Scan for the cell matching the given text and deliver its [X, Y] coordinate at center. 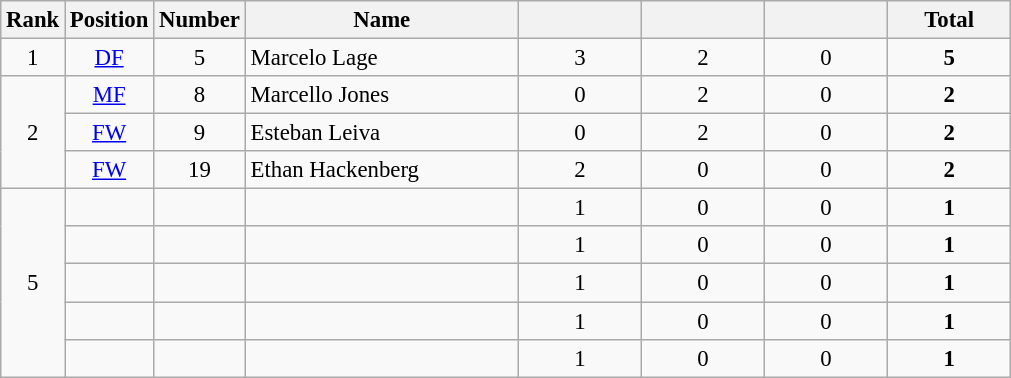
3 [580, 58]
Marcelo Lage [382, 58]
8 [200, 95]
9 [200, 133]
Position [110, 20]
19 [200, 170]
Esteban Leiva [382, 133]
DF [110, 58]
Number [200, 20]
MF [110, 95]
Name [382, 20]
Ethan Hackenberg [382, 170]
Total [950, 20]
Marcello Jones [382, 95]
Rank [33, 20]
